Locate the cell with the specified text and output its [x, y] center coordinate. 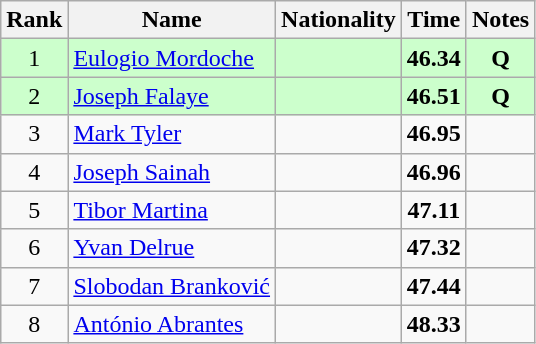
Joseph Sainah [172, 172]
2 [34, 96]
Slobodan Branković [172, 286]
Notes [500, 20]
46.96 [434, 172]
Time [434, 20]
Joseph Falaye [172, 96]
Yvan Delrue [172, 248]
Rank [34, 20]
47.44 [434, 286]
5 [34, 210]
3 [34, 134]
48.33 [434, 324]
1 [34, 58]
Name [172, 20]
Eulogio Mordoche [172, 58]
46.51 [434, 96]
7 [34, 286]
47.32 [434, 248]
4 [34, 172]
6 [34, 248]
46.95 [434, 134]
Tibor Martina [172, 210]
António Abrantes [172, 324]
Mark Tyler [172, 134]
46.34 [434, 58]
Nationality [339, 20]
8 [34, 324]
47.11 [434, 210]
